Determine the [x, y] coordinate at the center of the cell enclosing the given text.  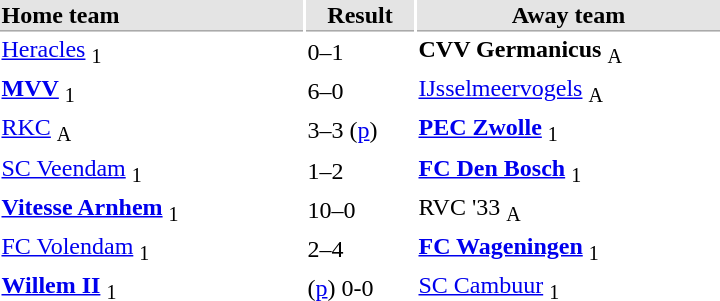
0–1 [360, 52]
FC Volendam 1 [152, 249]
Vitesse Arnhem 1 [152, 210]
Result [360, 16]
Away team [568, 16]
SC Veendam 1 [152, 170]
6–0 [360, 92]
10–0 [360, 210]
MVV 1 [152, 92]
RVC '33 A [568, 210]
Heracles 1 [152, 52]
Home team [152, 16]
RKC A [152, 131]
1–2 [360, 170]
3–3 (p) [360, 131]
FC Den Bosch 1 [568, 170]
PEC Zwolle 1 [568, 131]
IJsselmeervogels A [568, 92]
FC Wageningen 1 [568, 249]
2–4 [360, 249]
CVV Germanicus A [568, 52]
